Identify which cell holds the provided text, then report its [X, Y] central coordinate. 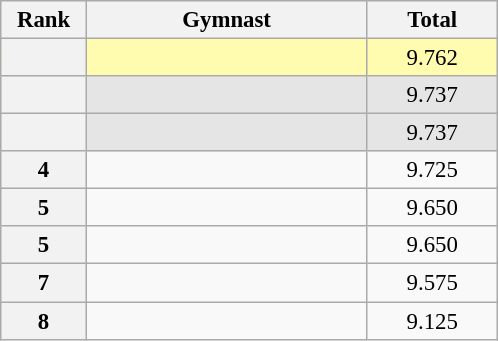
8 [44, 321]
9.125 [432, 321]
9.575 [432, 283]
9.725 [432, 170]
Gymnast [226, 20]
Total [432, 20]
7 [44, 283]
9.762 [432, 58]
4 [44, 170]
Rank [44, 20]
